Search for the cell housing the specified text and yield its [x, y] center coordinate. 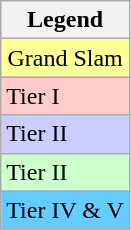
Legend [66, 20]
Tier IV & V [66, 210]
Grand Slam [66, 58]
Tier I [66, 96]
